Scan for the cell matching the given text and deliver its [x, y] coordinate at center. 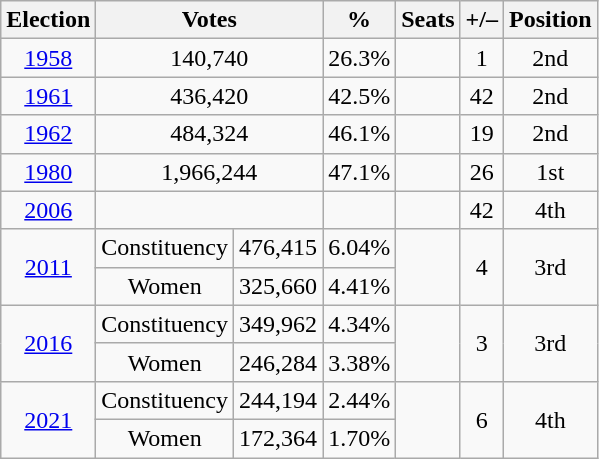
26 [482, 172]
+/– [482, 20]
246,284 [278, 362]
Seats [428, 20]
2006 [48, 210]
1,966,244 [210, 172]
1962 [48, 134]
1961 [48, 96]
Election [48, 20]
1st [550, 172]
140,740 [210, 58]
26.3% [360, 58]
476,415 [278, 248]
42.5% [360, 96]
47.1% [360, 172]
2011 [48, 267]
46.1% [360, 134]
Votes [210, 20]
349,962 [278, 324]
1.70% [360, 438]
19 [482, 134]
4.34% [360, 324]
2.44% [360, 400]
325,660 [278, 286]
Position [550, 20]
% [360, 20]
6 [482, 419]
436,420 [210, 96]
484,324 [210, 134]
4.41% [360, 286]
1 [482, 58]
1958 [48, 58]
244,194 [278, 400]
3 [482, 343]
6.04% [360, 248]
2021 [48, 419]
2016 [48, 343]
3.38% [360, 362]
4 [482, 267]
172,364 [278, 438]
1980 [48, 172]
